Identify which cell holds the provided text, then report its (X, Y) central coordinate. 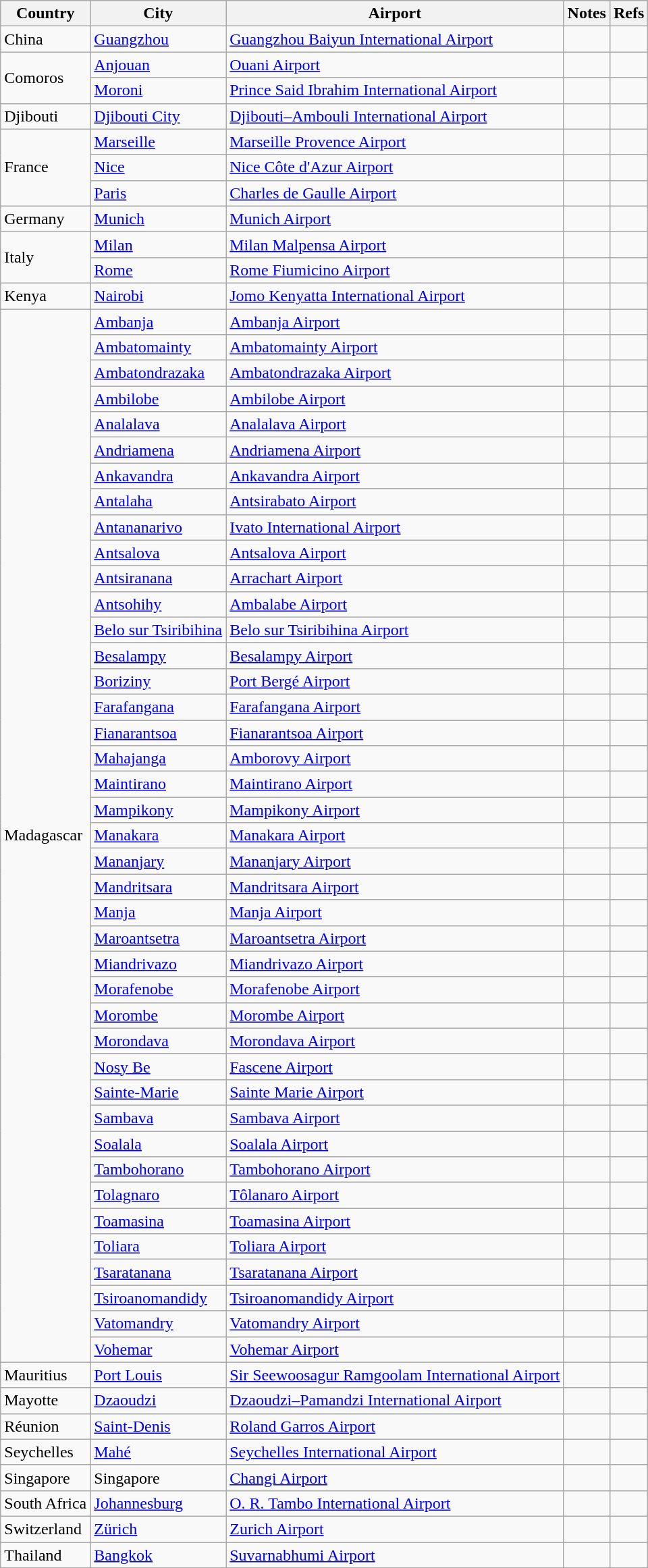
Djibouti–Ambouli International Airport (395, 116)
Nice Côte d'Azur Airport (395, 167)
Morombe (158, 1015)
Port Bergé Airport (395, 681)
Zürich (158, 1529)
Miandrivazo Airport (395, 964)
Mananjary Airport (395, 861)
Madagascar (46, 836)
Manja Airport (395, 913)
Ankavandra Airport (395, 476)
Antsiranana (158, 578)
Vohemar Airport (395, 1349)
Sainte-Marie (158, 1092)
Morondava (158, 1041)
Andriamena Airport (395, 450)
Milan (158, 244)
Marseille Provence Airport (395, 142)
Djibouti City (158, 116)
Vatomandry Airport (395, 1324)
Sainte Marie Airport (395, 1092)
Tsiroanomandidy Airport (395, 1298)
Guangzhou Baiyun International Airport (395, 39)
Nosy Be (158, 1066)
Munich (158, 219)
Boriziny (158, 681)
Zurich Airport (395, 1529)
Mampikony (158, 810)
Airport (395, 13)
Antsohihy (158, 604)
Rome (158, 270)
Amborovy Airport (395, 759)
South Africa (46, 1503)
Ankavandra (158, 476)
Tsaratanana Airport (395, 1272)
Seychelles International Airport (395, 1452)
Ivato International Airport (395, 527)
Ambilobe (158, 399)
Analalava (158, 425)
Vohemar (158, 1349)
Guangzhou (158, 39)
Miandrivazo (158, 964)
Sambava (158, 1118)
Mampikony Airport (395, 810)
O. R. Tambo International Airport (395, 1503)
Djibouti (46, 116)
Nairobi (158, 296)
Ambalabe Airport (395, 604)
Charles de Gaulle Airport (395, 193)
Morondava Airport (395, 1041)
Mananjary (158, 861)
Mauritius (46, 1375)
China (46, 39)
Antsirabato Airport (395, 502)
Prince Said Ibrahim International Airport (395, 90)
Tambohorano Airport (395, 1170)
Tsiroanomandidy (158, 1298)
Toamasina (158, 1221)
Anjouan (158, 65)
Mahajanga (158, 759)
Farafangana Airport (395, 707)
Analalava Airport (395, 425)
Morafenobe Airport (395, 990)
Réunion (46, 1426)
Antsalova Airport (395, 553)
Saint-Denis (158, 1426)
Dzaoudzi–Pamandzi International Airport (395, 1401)
Antsalova (158, 553)
Jomo Kenyatta International Airport (395, 296)
Fascene Airport (395, 1066)
Germany (46, 219)
Munich Airport (395, 219)
Port Louis (158, 1375)
Switzerland (46, 1529)
Kenya (46, 296)
Ambilobe Airport (395, 399)
Suvarnabhumi Airport (395, 1555)
Belo sur Tsiribihina (158, 630)
Dzaoudzi (158, 1401)
Antananarivo (158, 527)
Comoros (46, 78)
Mayotte (46, 1401)
Maroantsetra Airport (395, 938)
Seychelles (46, 1452)
Maintirano Airport (395, 784)
Manakara (158, 836)
Tambohorano (158, 1170)
Besalampy Airport (395, 655)
Nice (158, 167)
Ambatondrazaka (158, 373)
France (46, 167)
Fianarantsoa Airport (395, 732)
Manja (158, 913)
City (158, 13)
Tôlanaro Airport (395, 1195)
Italy (46, 257)
Manakara Airport (395, 836)
Mandritsara (158, 887)
Ambatondrazaka Airport (395, 373)
Country (46, 13)
Ouani Airport (395, 65)
Toliara (158, 1247)
Thailand (46, 1555)
Marseille (158, 142)
Rome Fiumicino Airport (395, 270)
Andriamena (158, 450)
Refs (628, 13)
Johannesburg (158, 1503)
Sir Seewoosagur Ramgoolam International Airport (395, 1375)
Arrachart Airport (395, 578)
Morafenobe (158, 990)
Milan Malpensa Airport (395, 244)
Mandritsara Airport (395, 887)
Maintirano (158, 784)
Maroantsetra (158, 938)
Changi Airport (395, 1478)
Ambatomainty (158, 348)
Mahé (158, 1452)
Paris (158, 193)
Toamasina Airport (395, 1221)
Moroni (158, 90)
Sambava Airport (395, 1118)
Ambatomainty Airport (395, 348)
Vatomandry (158, 1324)
Tsaratanana (158, 1272)
Tolagnaro (158, 1195)
Soalala (158, 1144)
Roland Garros Airport (395, 1426)
Toliara Airport (395, 1247)
Bangkok (158, 1555)
Antalaha (158, 502)
Farafangana (158, 707)
Notes (587, 13)
Fianarantsoa (158, 732)
Morombe Airport (395, 1015)
Ambanja Airport (395, 322)
Ambanja (158, 322)
Belo sur Tsiribihina Airport (395, 630)
Soalala Airport (395, 1144)
Besalampy (158, 655)
